Locate the cell with the specified text and output its [x, y] center coordinate. 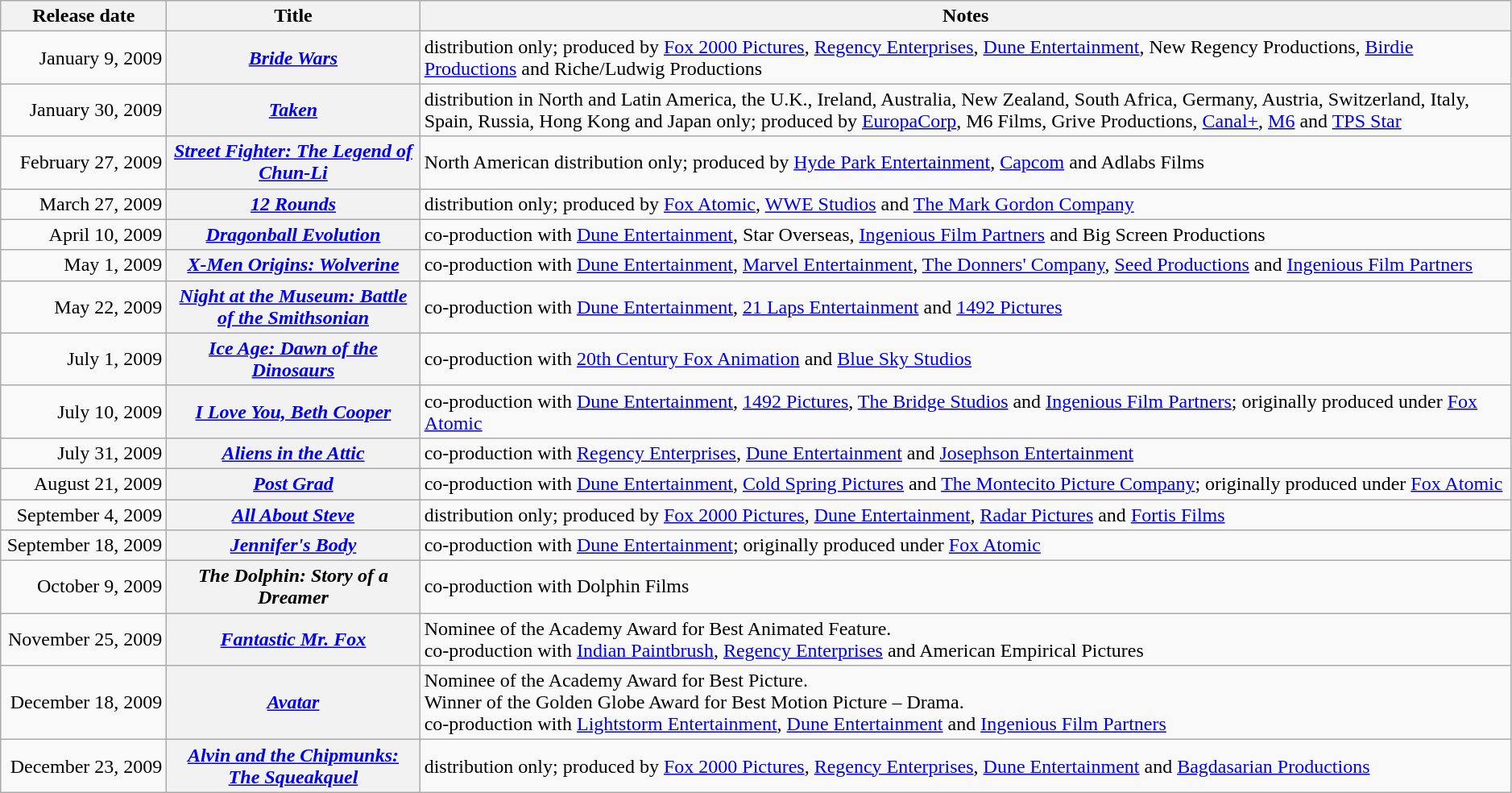
Post Grad [293, 484]
co-production with Dune Entertainment; originally produced under Fox Atomic [965, 546]
co-production with 20th Century Fox Animation and Blue Sky Studios [965, 359]
North American distribution only; produced by Hyde Park Entertainment, Capcom and Adlabs Films [965, 163]
co-production with Dune Entertainment, Marvel Entertainment, The Donners' Company, Seed Productions and Ingenious Film Partners [965, 265]
November 25, 2009 [84, 640]
April 10, 2009 [84, 235]
co-production with Dune Entertainment, Cold Spring Pictures and The Montecito Picture Company; originally produced under Fox Atomic [965, 484]
The Dolphin: Story of a Dreamer [293, 587]
12 Rounds [293, 204]
Ice Age: Dawn of the Dinosaurs [293, 359]
January 9, 2009 [84, 58]
July 10, 2009 [84, 411]
Fantastic Mr. Fox [293, 640]
co-production with Dune Entertainment, 21 Laps Entertainment and 1492 Pictures [965, 306]
X-Men Origins: Wolverine [293, 265]
August 21, 2009 [84, 484]
I Love You, Beth Cooper [293, 411]
Avatar [293, 703]
July 1, 2009 [84, 359]
September 4, 2009 [84, 515]
May 22, 2009 [84, 306]
May 1, 2009 [84, 265]
Release date [84, 16]
September 18, 2009 [84, 546]
co-production with Regency Enterprises, Dune Entertainment and Josephson Entertainment [965, 453]
Notes [965, 16]
December 23, 2009 [84, 766]
January 30, 2009 [84, 110]
December 18, 2009 [84, 703]
Bride Wars [293, 58]
All About Steve [293, 515]
Street Fighter: The Legend of Chun-Li [293, 163]
distribution only; produced by Fox 2000 Pictures, Dune Entertainment, Radar Pictures and Fortis Films [965, 515]
distribution only; produced by Fox Atomic, WWE Studios and The Mark Gordon Company [965, 204]
Jennifer's Body [293, 546]
Taken [293, 110]
Night at the Museum: Battle of the Smithsonian [293, 306]
Alvin and the Chipmunks: The Squeakquel [293, 766]
October 9, 2009 [84, 587]
Dragonball Evolution [293, 235]
distribution only; produced by Fox 2000 Pictures, Regency Enterprises, Dune Entertainment and Bagdasarian Productions [965, 766]
March 27, 2009 [84, 204]
co-production with Dune Entertainment, 1492 Pictures, The Bridge Studios and Ingenious Film Partners; originally produced under Fox Atomic [965, 411]
Title [293, 16]
Aliens in the Attic [293, 453]
Nominee of the Academy Award for Best Animated Feature.co-production with Indian Paintbrush, Regency Enterprises and American Empirical Pictures [965, 640]
February 27, 2009 [84, 163]
co-production with Dolphin Films [965, 587]
co-production with Dune Entertainment, Star Overseas, Ingenious Film Partners and Big Screen Productions [965, 235]
July 31, 2009 [84, 453]
